Find where the given text appears and provide that cell's center as (X, Y) coordinate. 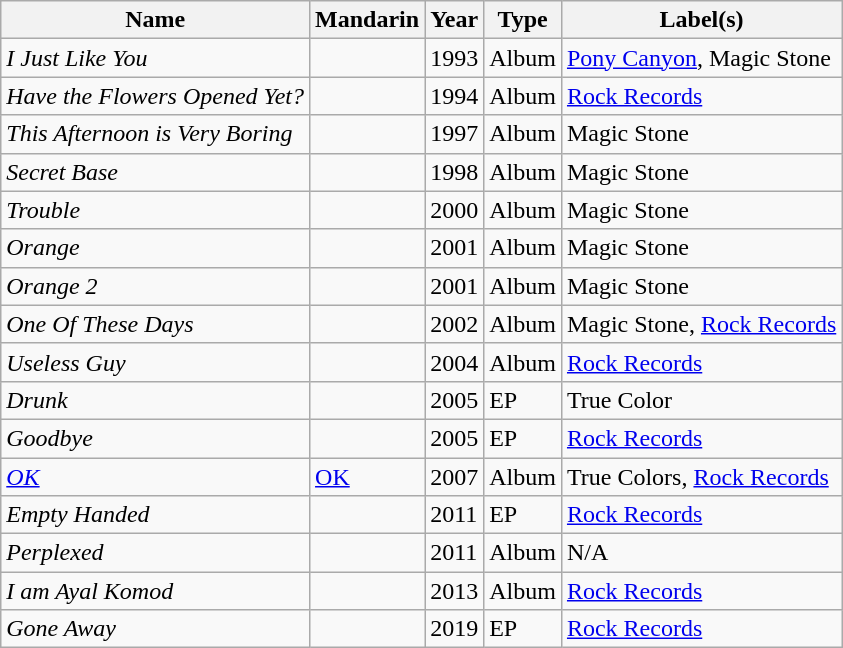
Have the Flowers Opened Yet? (156, 96)
2007 (454, 477)
N/A (701, 553)
2004 (454, 362)
Secret Base (156, 172)
Perplexed (156, 553)
Year (454, 20)
Goodbye (156, 438)
Type (523, 20)
Label(s) (701, 20)
True Colors, Rock Records (701, 477)
1993 (454, 58)
Orange 2 (156, 286)
Orange (156, 248)
One Of These Days (156, 324)
1994 (454, 96)
2013 (454, 591)
Empty Handed (156, 515)
Useless Guy (156, 362)
Mandarin (368, 20)
Trouble (156, 210)
2002 (454, 324)
2019 (454, 629)
Gone Away (156, 629)
2000 (454, 210)
Name (156, 20)
Magic Stone, Rock Records (701, 324)
1998 (454, 172)
1997 (454, 134)
I am Ayal Komod (156, 591)
Drunk (156, 400)
True Color (701, 400)
Pony Canyon, Magic Stone (701, 58)
I Just Like You (156, 58)
This Afternoon is Very Boring (156, 134)
